Output the [X, Y] coordinate of the center of the cell containing the given text.  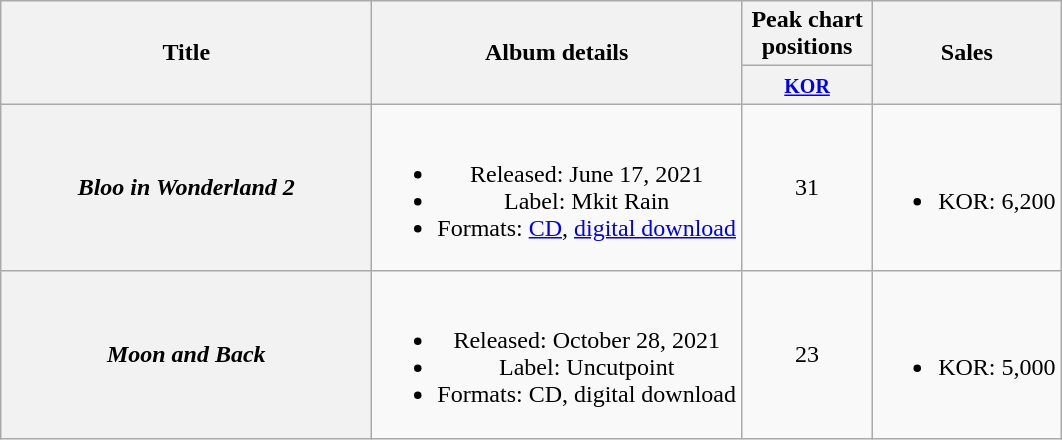
KOR [808, 85]
Bloo in Wonderland 2 [186, 188]
Released: June 17, 2021Label: Mkit RainFormats: CD, digital download [557, 188]
Moon and Back [186, 354]
31 [808, 188]
Released: October 28, 2021Label: UncutpointFormats: CD, digital download [557, 354]
23 [808, 354]
Sales [967, 52]
Title [186, 52]
KOR: 5,000 [967, 354]
Peak chart positions [808, 34]
Album details [557, 52]
KOR: 6,200 [967, 188]
